Return the (X, Y) coordinate for the center point of the cell that contains the specified text.  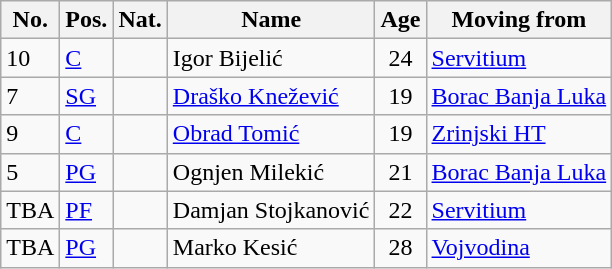
24 (400, 58)
Age (400, 20)
Moving from (519, 20)
9 (30, 134)
Igor Bijelić (271, 58)
Zrinjski HT (519, 134)
Damjan Stojkanović (271, 210)
Vojvodina (519, 248)
28 (400, 248)
Pos. (86, 20)
No. (30, 20)
SG (86, 96)
Name (271, 20)
10 (30, 58)
5 (30, 172)
Nat. (140, 20)
7 (30, 96)
Draško Knežević (271, 96)
22 (400, 210)
Ognjen Milekić (271, 172)
Obrad Tomić (271, 134)
PF (86, 210)
Marko Kesić (271, 248)
21 (400, 172)
